Output the (X, Y) coordinate of the center of the cell containing the given text.  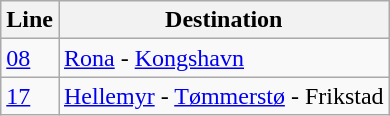
Hellemyr - Tømmerstø - Frikstad (224, 96)
Line (30, 20)
Rona - Kongshavn (224, 58)
08 (30, 58)
Destination (224, 20)
17 (30, 96)
